Return [x, y] of the center of cell containing provided text 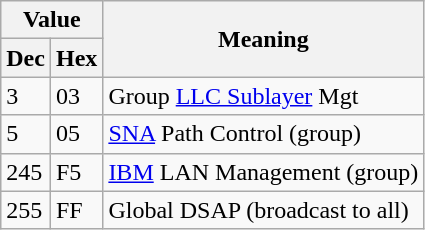
FF [76, 210]
Hex [76, 58]
Group LLC Sublayer Mgt [264, 96]
03 [76, 96]
SNA Path Control (group) [264, 134]
Meaning [264, 39]
255 [26, 210]
Dec [26, 58]
245 [26, 172]
5 [26, 134]
IBM LAN Management (group) [264, 172]
F5 [76, 172]
Global DSAP (broadcast to all) [264, 210]
05 [76, 134]
3 [26, 96]
Value [52, 20]
